Detect which cell encompasses the target text, then output its (X, Y) center coordinate. 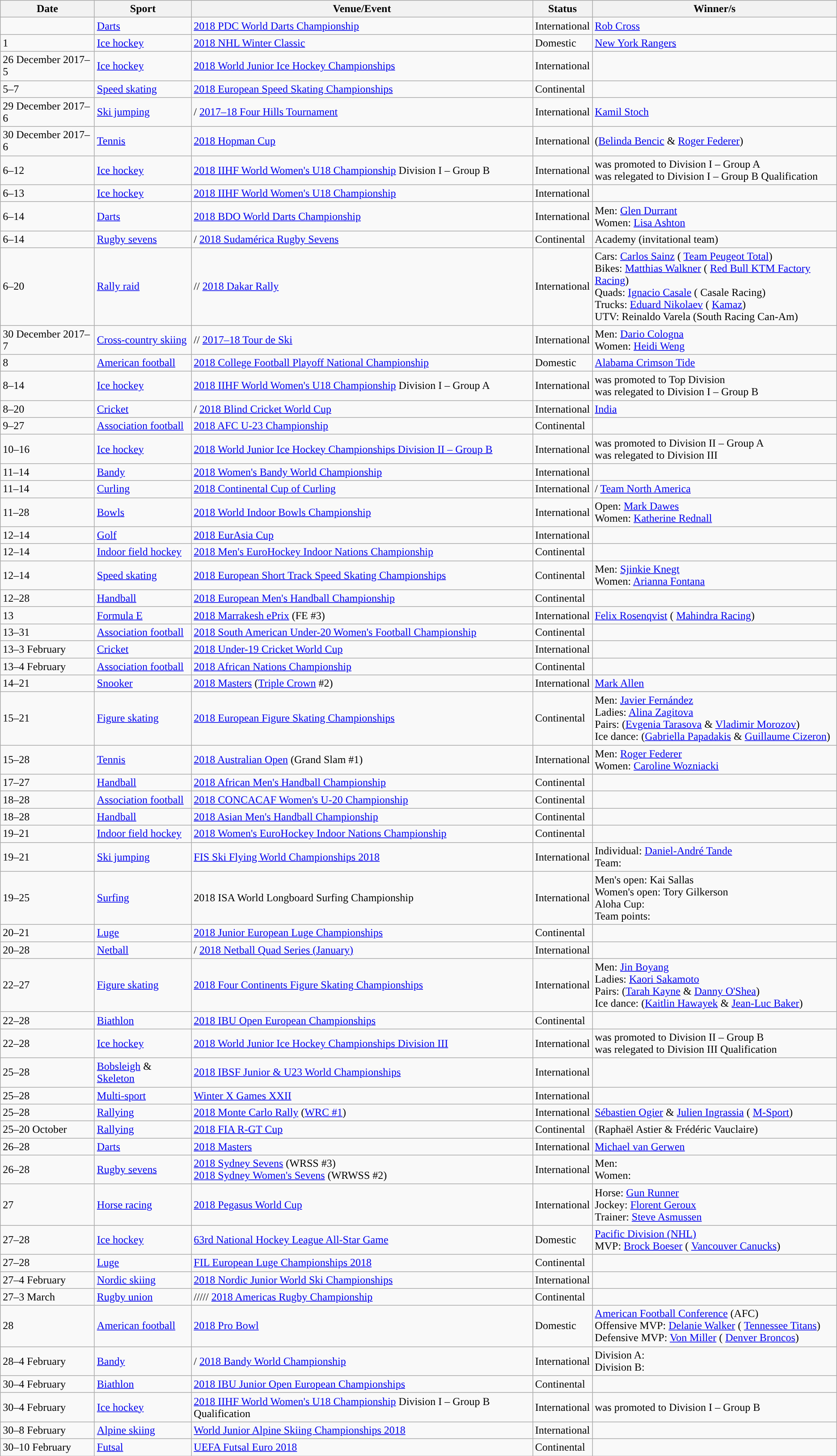
2018 European Men's Handball Championship (362, 598)
13–31 (47, 632)
13–3 February (47, 649)
2018 Monte Carlo Rally (WRC #1) (362, 1113)
2018 Masters (Triple Crown #2) (362, 684)
2018 Masters (362, 1147)
Bobsleigh & Skeleton (143, 1072)
6–20 (47, 286)
Winner/s (714, 9)
was promoted to Division I – Group A was relegated to Division I – Group B Qualification (714, 170)
30–8 February (47, 1430)
30 December 2017–7 (47, 340)
FIL European Luge Championships 2018 (362, 1263)
India (714, 409)
Surfing (143, 898)
Rally raid (143, 286)
22–27 (47, 985)
2018 Sydney Sevens (WRSS #3) 2018 Sydney Women's Sevens (WRWSS #2) (362, 1169)
Michael van Gerwen (714, 1147)
2018 IIHF World Women's U18 Championship Division I – Group B Qualification (362, 1407)
20–28 (47, 950)
2018 European Figure Skating Championships (362, 719)
2018 World Junior Ice Hockey Championships Division II – Group B (362, 449)
2018 Australian Open (Grand Slam #1) (362, 760)
2018 CONCACAF Women's U-20 Championship (362, 800)
2018 South American Under-20 Women's Football Championship (362, 632)
Golf (143, 535)
FIS Ski Flying World Championships 2018 (362, 857)
2018 Four Continents Figure Skating Championships (362, 985)
New York Rangers (714, 43)
2018 Women's EuroHockey Indoor Nations Championship (362, 834)
15–28 (47, 760)
Men: Glen DurrantWomen: Lisa Ashton (714, 216)
// 2018 Dakar Rally (362, 286)
Rob Cross (714, 26)
Venue/Event (362, 9)
2018 World Junior Ice Hockey Championships (362, 66)
(Raphaël Astier & Frédéric Vauclaire) (714, 1130)
was promoted to Division I – Group B (714, 1407)
2018 Pegasus World Cup (362, 1205)
Sport (143, 9)
Sébastien Ogier & Julien Ingrassia ( M-Sport) (714, 1113)
Men: Women: (714, 1169)
9–27 (47, 426)
27–4 February (47, 1280)
25–20 October (47, 1130)
was promoted to Top Division was relegated to Division I – Group B (714, 386)
5–7 (47, 89)
8–20 (47, 409)
2018 NHL Winter Classic (362, 43)
2018 PDC World Darts Championship (362, 26)
Cross-country skiing (143, 340)
Nordic skiing (143, 1280)
/ 2018 Blind Cricket World Cup (362, 409)
20–21 (47, 933)
Status (562, 9)
/ Team North America (714, 489)
Winter X Games XXII (362, 1096)
14–21 (47, 684)
13–4 February (47, 667)
63rd National Hockey League All-Star Game (362, 1240)
2018 ISA World Longboard Surfing Championship (362, 898)
Men: Sjinkie KnegtWomen: Arianna Fontana (714, 575)
Division A: Division B: (714, 1361)
6–13 (47, 193)
2018 Marrakesh ePrix (FE #3) (362, 615)
8 (47, 363)
2018 European Speed Skating Championships (362, 89)
Kamil Stoch (714, 112)
Futsal (143, 1447)
13 (47, 615)
11–28 (47, 512)
2018 IBSF Junior & U23 World Championships (362, 1072)
2018 African Nations Championship (362, 667)
8–14 (47, 386)
was promoted to Division II – Group B was relegated to Division III Qualification (714, 1043)
30 December 2017–6 (47, 141)
Individual: Daniel-André TandeTeam: (714, 857)
2018 Continental Cup of Curling (362, 489)
2018 IIHF World Women's U18 Championship (362, 193)
was promoted to Division II – Group A was relegated to Division III (714, 449)
Formula E (143, 615)
30–10 February (47, 1447)
2018 Women's Bandy World Championship (362, 472)
Rugby union (143, 1297)
Pacific Division (NHL)MVP: Brock Boeser ( Vancouver Canucks) (714, 1240)
(Belinda Bencic & Roger Federer) (714, 141)
19–25 (47, 898)
2018 AFC U-23 Championship (362, 426)
2018 European Short Track Speed Skating Championships (362, 575)
2018 Pro Bowl (362, 1326)
UEFA Futsal Euro 2018 (362, 1447)
29 December 2017–6 (47, 112)
2018 Under-19 Cricket World Cup (362, 649)
Multi-sport (143, 1096)
15–21 (47, 719)
Horse racing (143, 1205)
12–28 (47, 598)
2018 EurAsia Cup (362, 535)
17–27 (47, 783)
// 2017–18 Tour de Ski (362, 340)
2018 FIA R-GT Cup (362, 1130)
Academy (invitational team) (714, 239)
Snooker (143, 684)
2018 IIHF World Women's U18 Championship Division I – Group B (362, 170)
Date (47, 9)
Alabama Crimson Tide (714, 363)
/ 2018 Bandy World Championship (362, 1361)
Felix Rosenqvist ( Mahindra Racing) (714, 615)
28–4 February (47, 1361)
Men: Javier FernándezLadies: Alina ZagitovaPairs: (Evgenia Tarasova & Vladimir Morozov)Ice dance: (Gabriella Papadakis & Guillaume Cizeron) (714, 719)
2018 African Men's Handball Championship (362, 783)
Open: Mark DawesWomen: Katherine Rednall (714, 512)
2018 Hopman Cup (362, 141)
Mark Allen (714, 684)
Alpine skiing (143, 1430)
2018 IBU Open European Championships (362, 1020)
2018 World Indoor Bowls Championship (362, 512)
Men's open: Kai SallasWomen's open: Tory GilkersonAloha Cup: Team points: (714, 898)
27–3 March (47, 1297)
/ 2018 Netball Quad Series (January) (362, 950)
World Junior Alpine Skiing Championships 2018 (362, 1430)
2018 Nordic Junior World Ski Championships (362, 1280)
2018 Men's EuroHockey Indoor Nations Championship (362, 552)
28 (47, 1326)
1 (47, 43)
Men: Dario ColognaWomen: Heidi Weng (714, 340)
Horse: Gun RunnerJockey: Florent GerouxTrainer: Steve Asmussen (714, 1205)
Curling (143, 489)
///// 2018 Americas Rugby Championship (362, 1297)
26 December 2017–5 (47, 66)
American Football Conference (AFC)Offensive MVP: Delanie Walker ( Tennessee Titans)Defensive MVP: Von Miller ( Denver Broncos) (714, 1326)
2018 BDO World Darts Championship (362, 216)
Bowls (143, 512)
2018 Asian Men's Handball Championship (362, 817)
Men: Roger FedererWomen: Caroline Wozniacki (714, 760)
2018 World Junior Ice Hockey Championships Division III (362, 1043)
6–12 (47, 170)
2018 Junior European Luge Championships (362, 933)
/ 2017–18 Four Hills Tournament (362, 112)
10–16 (47, 449)
2018 IIHF World Women's U18 Championship Division I – Group A (362, 386)
Netball (143, 950)
/ 2018 Sudamérica Rugby Sevens (362, 239)
2018 IBU Junior Open European Championships (362, 1384)
27 (47, 1205)
Men: Jin BoyangLadies: Kaori SakamotoPairs: (Tarah Kayne & Danny O'Shea)Ice dance: (Kaitlin Hawayek & Jean-Luc Baker) (714, 985)
2018 College Football Playoff National Championship (362, 363)
